Capture the cell that displays the provided text and extract its (x, y) central coordinate. 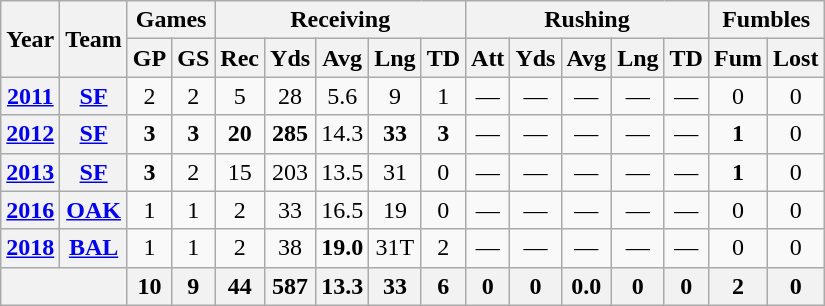
Games (170, 20)
16.5 (342, 210)
Lost (796, 58)
28 (290, 96)
2018 (30, 248)
14.3 (342, 134)
38 (290, 248)
Team (94, 39)
BAL (94, 248)
10 (149, 286)
31 (395, 172)
6 (443, 286)
44 (240, 286)
5.6 (342, 96)
285 (290, 134)
19.0 (342, 248)
GP (149, 58)
15 (240, 172)
GS (194, 58)
2016 (30, 210)
OAK (94, 210)
5 (240, 96)
Rushing (588, 20)
2012 (30, 134)
19 (395, 210)
Receiving (340, 20)
Att (488, 58)
Year (30, 39)
0.0 (586, 286)
203 (290, 172)
13.5 (342, 172)
2013 (30, 172)
Fum (738, 58)
31T (395, 248)
20 (240, 134)
13.3 (342, 286)
Fumbles (766, 20)
2011 (30, 96)
Rec (240, 58)
587 (290, 286)
